Capture the cell that displays the provided text and extract its [x, y] central coordinate. 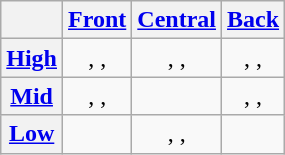
Back [254, 20]
High [32, 58]
Low [32, 134]
Front [98, 20]
Mid [32, 96]
Central [177, 20]
